Extract the (x, y) coordinate from the center of the cell holding the provided text.  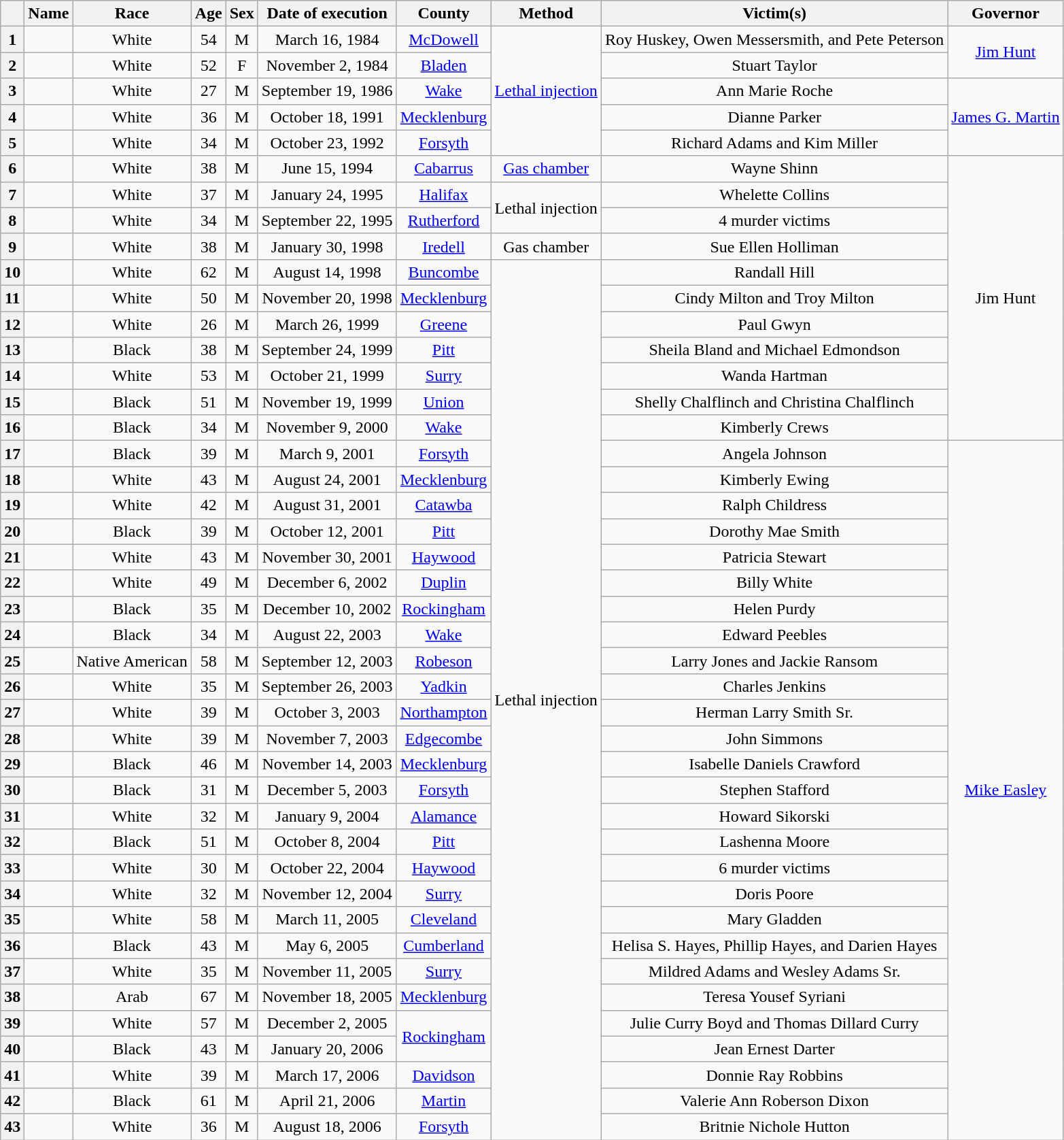
Robeson (443, 660)
January 30, 1998 (327, 246)
4 murder victims (774, 220)
Name (49, 14)
Yadkin (443, 686)
49 (208, 583)
October 8, 2004 (327, 842)
Helisa S. Hayes, Phillip Hayes, and Darien Hayes (774, 945)
Richard Adams and Kim Miller (774, 143)
Dianne Parker (774, 117)
Paul Gwyn (774, 324)
Cumberland (443, 945)
Edward Peebles (774, 635)
54 (208, 39)
September 19, 1986 (327, 91)
County (443, 14)
7 (12, 195)
28 (12, 738)
November 14, 2003 (327, 765)
Date of execution (327, 14)
Donnie Ray Robbins (774, 1075)
December 6, 2002 (327, 583)
Native American (132, 660)
December 2, 2005 (327, 1023)
October 18, 1991 (327, 117)
2 (12, 65)
23 (12, 609)
53 (208, 376)
Mary Gladden (774, 920)
Catawba (443, 505)
6 (12, 169)
January 24, 1995 (327, 195)
Governor (1006, 14)
Isabelle Daniels Crawford (774, 765)
46 (208, 765)
March 16, 1984 (327, 39)
Jean Ernest Darter (774, 1049)
Stuart Taylor (774, 65)
21 (12, 557)
March 26, 1999 (327, 324)
September 22, 1995 (327, 220)
18 (12, 480)
Cleveland (443, 920)
Billy White (774, 583)
24 (12, 635)
Valerie Ann Roberson Dixon (774, 1101)
9 (12, 246)
December 5, 2003 (327, 790)
August 18, 2006 (327, 1126)
Sheila Bland and Michael Edmondson (774, 350)
Doris Poore (774, 894)
8 (12, 220)
Stephen Stafford (774, 790)
Edgecombe (443, 738)
12 (12, 324)
Age (208, 14)
29 (12, 765)
October 21, 1999 (327, 376)
Charles Jenkins (774, 686)
20 (12, 531)
1 (12, 39)
McDowell (443, 39)
March 11, 2005 (327, 920)
November 30, 2001 (327, 557)
May 6, 2005 (327, 945)
April 21, 2006 (327, 1101)
67 (208, 997)
Mildred Adams and Wesley Adams Sr. (774, 971)
13 (12, 350)
57 (208, 1023)
52 (208, 65)
Victim(s) (774, 14)
Sue Ellen Holliman (774, 246)
Ralph Childress (774, 505)
Randall Hill (774, 272)
Cabarrus (443, 169)
October 22, 2004 (327, 868)
January 20, 2006 (327, 1049)
3 (12, 91)
September 24, 1999 (327, 350)
Northampton (443, 712)
F (242, 65)
October 23, 1992 (327, 143)
Buncombe (443, 272)
August 14, 1998 (327, 272)
March 9, 2001 (327, 454)
Greene (443, 324)
August 22, 2003 (327, 635)
Helen Purdy (774, 609)
James G. Martin (1006, 117)
Race (132, 14)
Ann Marie Roche (774, 91)
Howard Sikorski (774, 816)
5 (12, 143)
Bladen (443, 65)
Alamance (443, 816)
Kimberly Crews (774, 428)
Patricia Stewart (774, 557)
Duplin (443, 583)
John Simmons (774, 738)
Teresa Yousef Syriani (774, 997)
Julie Curry Boyd and Thomas Dillard Curry (774, 1023)
August 31, 2001 (327, 505)
Wanda Hartman (774, 376)
Arab (132, 997)
October 12, 2001 (327, 531)
March 17, 2006 (327, 1075)
Wayne Shinn (774, 169)
40 (12, 1049)
Lashenna Moore (774, 842)
November 18, 2005 (327, 997)
Sex (242, 14)
Larry Jones and Jackie Ransom (774, 660)
October 3, 2003 (327, 712)
Method (546, 14)
November 7, 2003 (327, 738)
Herman Larry Smith Sr. (774, 712)
33 (12, 868)
Roy Huskey, Owen Messersmith, and Pete Peterson (774, 39)
10 (12, 272)
Iredell (443, 246)
14 (12, 376)
June 15, 1994 (327, 169)
Whelette Collins (774, 195)
Martin (443, 1101)
6 murder victims (774, 868)
Rutherford (443, 220)
17 (12, 454)
16 (12, 428)
September 12, 2003 (327, 660)
Halifax (443, 195)
11 (12, 298)
January 9, 2004 (327, 816)
Davidson (443, 1075)
Kimberly Ewing (774, 480)
November 11, 2005 (327, 971)
25 (12, 660)
November 20, 1998 (327, 298)
November 9, 2000 (327, 428)
41 (12, 1075)
November 19, 1999 (327, 402)
4 (12, 117)
Britnie Nichole Hutton (774, 1126)
November 12, 2004 (327, 894)
August 24, 2001 (327, 480)
19 (12, 505)
50 (208, 298)
December 10, 2002 (327, 609)
November 2, 1984 (327, 65)
Angela Johnson (774, 454)
Union (443, 402)
22 (12, 583)
Mike Easley (1006, 790)
61 (208, 1101)
Shelly Chalflinch and Christina Chalflinch (774, 402)
September 26, 2003 (327, 686)
Cindy Milton and Troy Milton (774, 298)
62 (208, 272)
15 (12, 402)
Dorothy Mae Smith (774, 531)
